Find where the given text appears and provide that cell's center as [x, y] coordinate. 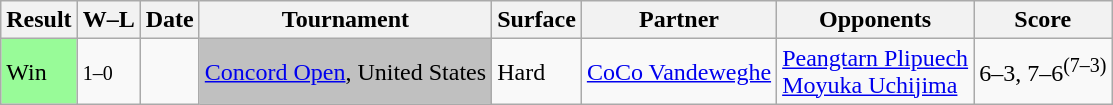
Win [39, 72]
Hard [537, 72]
Tournament [345, 20]
Score [1043, 20]
Surface [537, 20]
Date [170, 20]
W–L [108, 20]
Peangtarn Plipuech Moyuka Uchijima [876, 72]
Opponents [876, 20]
CoCo Vandeweghe [678, 72]
Partner [678, 20]
1–0 [108, 72]
6–3, 7–6(7–3) [1043, 72]
Result [39, 20]
Concord Open, United States [345, 72]
